Search for the cell housing the specified text and yield its [X, Y] center coordinate. 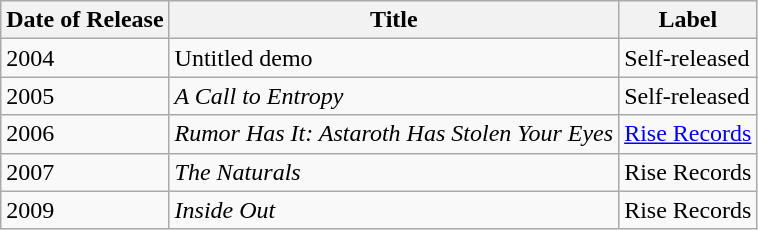
Rumor Has It: Astaroth Has Stolen Your Eyes [394, 134]
2006 [85, 134]
The Naturals [394, 172]
Date of Release [85, 20]
Inside Out [394, 210]
Untitled demo [394, 58]
2005 [85, 96]
2007 [85, 172]
Label [688, 20]
2004 [85, 58]
A Call to Entropy [394, 96]
2009 [85, 210]
Title [394, 20]
